Determine the (x, y) coordinate at the center of the cell enclosing the given text.  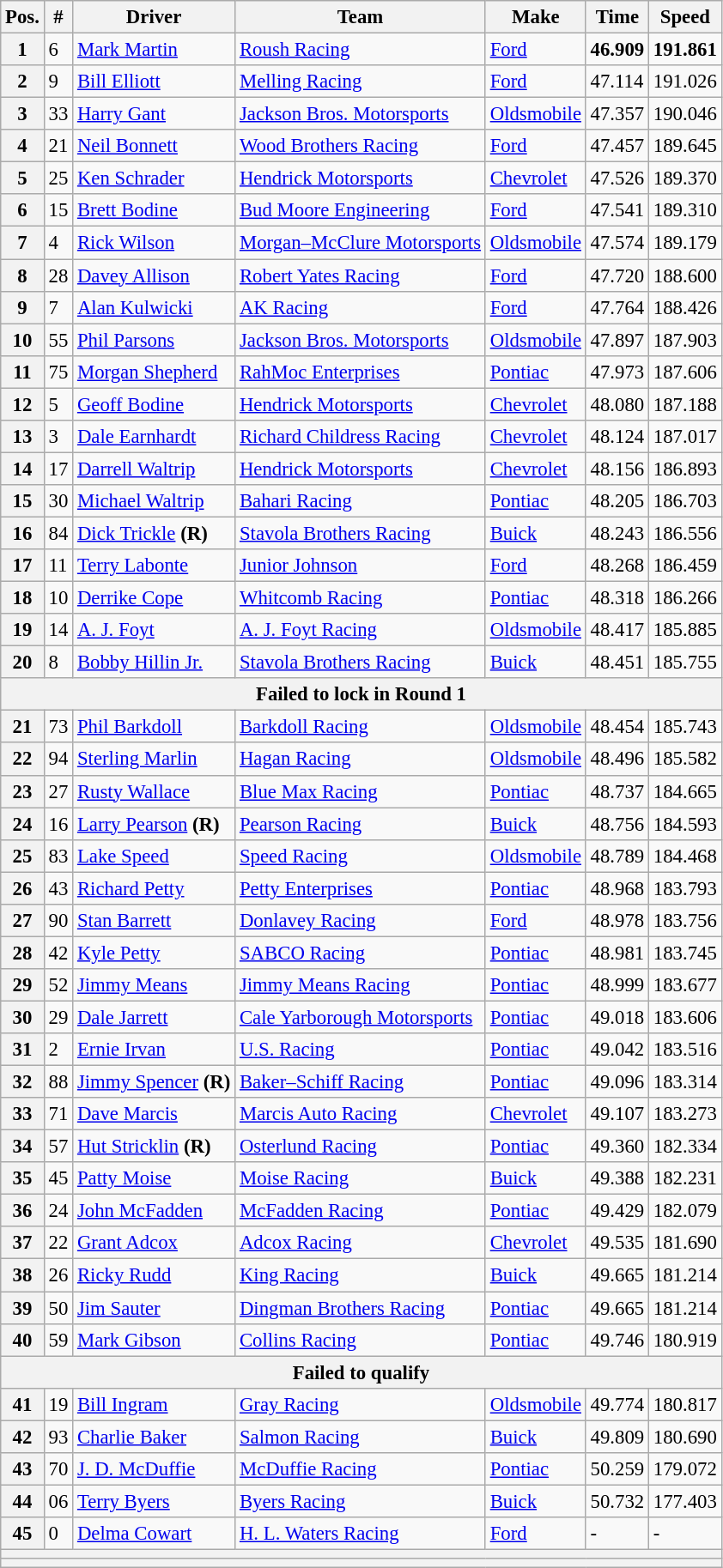
Rick Wilson (155, 243)
48.243 (617, 533)
J. D. McDuffie (155, 1469)
Mark Martin (155, 50)
39 (22, 1308)
48.417 (617, 630)
48.737 (617, 791)
Richard Childress Racing (361, 437)
Hagan Racing (361, 760)
SABCO Racing (361, 953)
183.516 (685, 1050)
32 (22, 1082)
Jim Sauter (155, 1308)
84 (58, 533)
183.745 (685, 953)
55 (58, 340)
Make (536, 17)
Junior Johnson (361, 566)
12 (22, 404)
48.789 (617, 856)
Baker–Schiff Racing (361, 1082)
Kyle Petty (155, 953)
50.732 (617, 1501)
Phil Parsons (155, 340)
183.314 (685, 1082)
49.429 (617, 1211)
47.720 (617, 275)
90 (58, 921)
Bill Ingram (155, 1404)
# (58, 17)
Dale Earnhardt (155, 437)
47.357 (617, 114)
185.755 (685, 663)
35 (22, 1178)
Wood Brothers Racing (361, 146)
Lake Speed (155, 856)
Collins Racing (361, 1340)
93 (58, 1437)
A. J. Foyt (155, 630)
185.885 (685, 630)
Rusty Wallace (155, 791)
48.080 (617, 404)
182.231 (685, 1178)
Richard Petty (155, 888)
36 (22, 1211)
47.541 (617, 210)
49.774 (617, 1404)
180.919 (685, 1340)
48.454 (617, 727)
191.026 (685, 82)
Mark Gibson (155, 1340)
Cale Yarborough Motorsports (361, 1017)
48.496 (617, 760)
185.582 (685, 760)
187.903 (685, 340)
83 (58, 856)
Davey Allison (155, 275)
Gray Racing (361, 1404)
47.526 (617, 179)
Donlavey Racing (361, 921)
Marcis Auto Racing (361, 1114)
King Racing (361, 1275)
Speed (685, 17)
179.072 (685, 1469)
47.764 (617, 307)
06 (58, 1501)
49.360 (617, 1147)
47.897 (617, 340)
Dingman Brothers Racing (361, 1308)
Time (617, 17)
48.318 (617, 598)
Brett Bodine (155, 210)
John McFadden (155, 1211)
Darrell Waltrip (155, 469)
Dave Marcis (155, 1114)
50.259 (617, 1469)
48.268 (617, 566)
Jimmy Means Racing (361, 985)
49.107 (617, 1114)
46.909 (617, 50)
Morgan Shepherd (155, 372)
70 (58, 1469)
Terry Labonte (155, 566)
177.403 (685, 1501)
191.861 (685, 50)
49.535 (617, 1244)
U.S. Racing (361, 1050)
0 (58, 1534)
49.746 (617, 1340)
181.690 (685, 1244)
48.978 (617, 921)
57 (58, 1147)
Grant Adcox (155, 1244)
Stan Barrett (155, 921)
48.124 (617, 437)
McDuffie Racing (361, 1469)
47.457 (617, 146)
183.756 (685, 921)
Petty Enterprises (361, 888)
184.593 (685, 824)
Byers Racing (361, 1501)
47.574 (617, 243)
47.973 (617, 372)
186.556 (685, 533)
20 (22, 663)
189.179 (685, 243)
Ernie Irvan (155, 1050)
47.114 (617, 82)
34 (22, 1147)
Charlie Baker (155, 1437)
71 (58, 1114)
Failed to qualify (361, 1372)
Driver (155, 17)
Dick Trickle (R) (155, 533)
Bill Elliott (155, 82)
44 (22, 1501)
40 (22, 1340)
Barkdoll Racing (361, 727)
48.981 (617, 953)
Robert Yates Racing (361, 275)
Dale Jarrett (155, 1017)
Team (361, 17)
48.205 (617, 501)
Adcox Racing (361, 1244)
50 (58, 1308)
Derrike Cope (155, 598)
Bud Moore Engineering (361, 210)
183.793 (685, 888)
18 (22, 598)
Osterlund Racing (361, 1147)
Harry Gant (155, 114)
52 (58, 985)
187.606 (685, 372)
Patty Moise (155, 1178)
Morgan–McClure Motorsports (361, 243)
Bahari Racing (361, 501)
RahMoc Enterprises (361, 372)
189.645 (685, 146)
182.079 (685, 1211)
13 (22, 437)
49.042 (617, 1050)
180.690 (685, 1437)
185.743 (685, 727)
188.426 (685, 307)
Neil Bonnett (155, 146)
48.999 (617, 985)
183.677 (685, 985)
37 (22, 1244)
Roush Racing (361, 50)
23 (22, 791)
Failed to lock in Round 1 (361, 694)
49.388 (617, 1178)
Moise Racing (361, 1178)
186.459 (685, 566)
75 (58, 372)
49.018 (617, 1017)
Larry Pearson (R) (155, 824)
186.266 (685, 598)
48.451 (617, 663)
49.809 (617, 1437)
186.703 (685, 501)
Phil Barkdoll (155, 727)
189.310 (685, 210)
Jimmy Spencer (R) (155, 1082)
AK Racing (361, 307)
A. J. Foyt Racing (361, 630)
38 (22, 1275)
Melling Racing (361, 82)
Pearson Racing (361, 824)
73 (58, 727)
48.156 (617, 469)
48.756 (617, 824)
48.968 (617, 888)
Pos. (22, 17)
183.273 (685, 1114)
184.665 (685, 791)
Jimmy Means (155, 985)
180.817 (685, 1404)
182.334 (685, 1147)
H. L. Waters Racing (361, 1534)
Alan Kulwicki (155, 307)
186.893 (685, 469)
Bobby Hillin Jr. (155, 663)
49.096 (617, 1082)
190.046 (685, 114)
McFadden Racing (361, 1211)
Sterling Marlin (155, 760)
Michael Waltrip (155, 501)
1 (22, 50)
Ken Schrader (155, 179)
Hut Stricklin (R) (155, 1147)
187.017 (685, 437)
Salmon Racing (361, 1437)
Speed Racing (361, 856)
41 (22, 1404)
94 (58, 760)
Delma Cowart (155, 1534)
Blue Max Racing (361, 791)
Terry Byers (155, 1501)
Ricky Rudd (155, 1275)
Geoff Bodine (155, 404)
88 (58, 1082)
189.370 (685, 179)
183.606 (685, 1017)
Whitcomb Racing (361, 598)
31 (22, 1050)
59 (58, 1340)
184.468 (685, 856)
188.600 (685, 275)
187.188 (685, 404)
